Scan for the cell matching the given text and deliver its [x, y] coordinate at center. 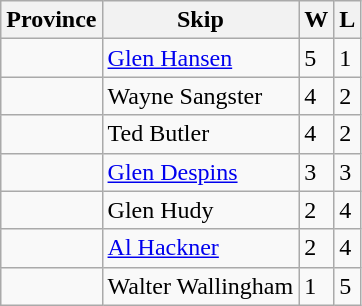
Province [52, 20]
Wayne Sangster [200, 96]
L [348, 20]
Glen Hudy [200, 210]
Skip [200, 20]
Glen Despins [200, 172]
Ted Butler [200, 134]
W [316, 20]
Al Hackner [200, 248]
Glen Hansen [200, 58]
Walter Wallingham [200, 286]
